Identify which cell holds the provided text, then report its [X, Y] central coordinate. 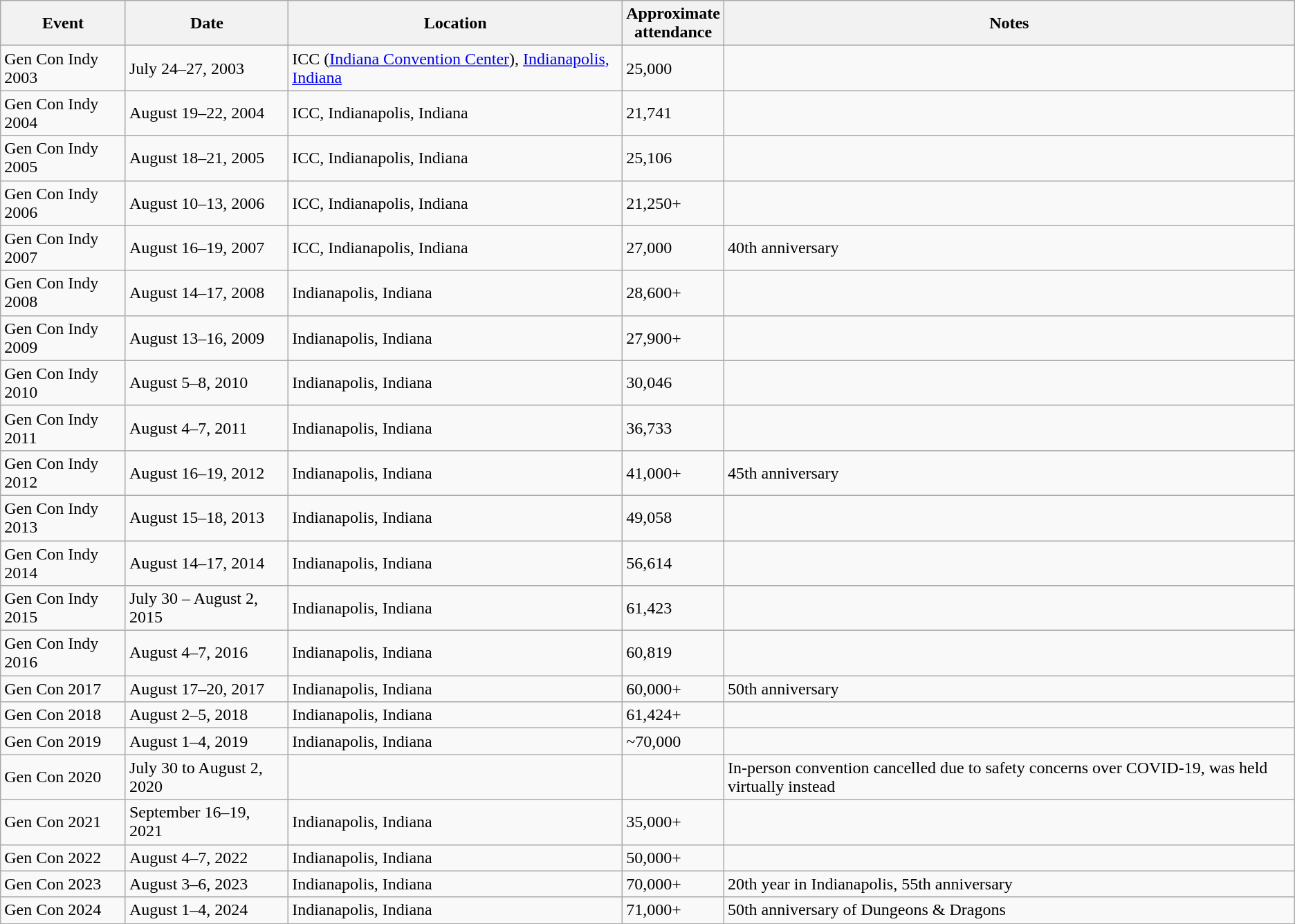
Location [455, 24]
Gen Con 2021 [64, 822]
Gen Con 2024 [64, 910]
40th anniversary [1009, 248]
36,733 [674, 427]
July 30 to August 2, 2020 [206, 777]
Gen Con Indy 2005 [64, 158]
August 17–20, 2017 [206, 689]
Gen Con 2017 [64, 689]
August 16–19, 2007 [206, 248]
Gen Con 2022 [64, 858]
60,000+ [674, 689]
In-person convention cancelled due to safety concerns over COVID-19, was held virtually instead [1009, 777]
August 1–4, 2019 [206, 741]
Date [206, 24]
Event [64, 24]
50,000+ [674, 858]
Gen Con Indy 2014 [64, 563]
61,424+ [674, 715]
Gen Con Indy 2004 [64, 113]
August 4–7, 2011 [206, 427]
20th year in Indianapolis, 55th anniversary [1009, 884]
August 5–8, 2010 [206, 383]
Gen Con Indy 2010 [64, 383]
27,900+ [674, 338]
56,614 [674, 563]
70,000+ [674, 884]
45th anniversary [1009, 473]
ICC (Indiana Convention Center), Indianapolis, Indiana [455, 68]
August 14–17, 2008 [206, 293]
Gen Con 2023 [64, 884]
Gen Con Indy 2013 [64, 517]
Approximateattendance [674, 24]
28,600+ [674, 293]
Gen Con Indy 2003 [64, 68]
30,046 [674, 383]
July 24–27, 2003 [206, 68]
August 19–22, 2004 [206, 113]
71,000+ [674, 910]
50th anniversary of Dungeons & Dragons [1009, 910]
49,058 [674, 517]
Gen Con Indy 2008 [64, 293]
50th anniversary [1009, 689]
September 16–19, 2021 [206, 822]
August 1–4, 2024 [206, 910]
21,250+ [674, 203]
August 13–16, 2009 [206, 338]
August 4–7, 2022 [206, 858]
Gen Con 2020 [64, 777]
Gen Con Indy 2015 [64, 609]
Gen Con Indy 2011 [64, 427]
August 2–5, 2018 [206, 715]
Notes [1009, 24]
Gen Con Indy 2006 [64, 203]
Gen Con Indy 2007 [64, 248]
August 15–18, 2013 [206, 517]
~70,000 [674, 741]
25,000 [674, 68]
July 30 – August 2, 2015 [206, 609]
21,741 [674, 113]
August 16–19, 2012 [206, 473]
35,000+ [674, 822]
August 10–13, 2006 [206, 203]
27,000 [674, 248]
August 18–21, 2005 [206, 158]
41,000+ [674, 473]
60,819 [674, 653]
Gen Con 2018 [64, 715]
Gen Con Indy 2016 [64, 653]
25,106 [674, 158]
Gen Con Indy 2009 [64, 338]
August 14–17, 2014 [206, 563]
61,423 [674, 609]
August 4–7, 2016 [206, 653]
Gen Con Indy 2012 [64, 473]
August 3–6, 2023 [206, 884]
Gen Con 2019 [64, 741]
